Search for the cell housing the specified text and yield its (X, Y) center coordinate. 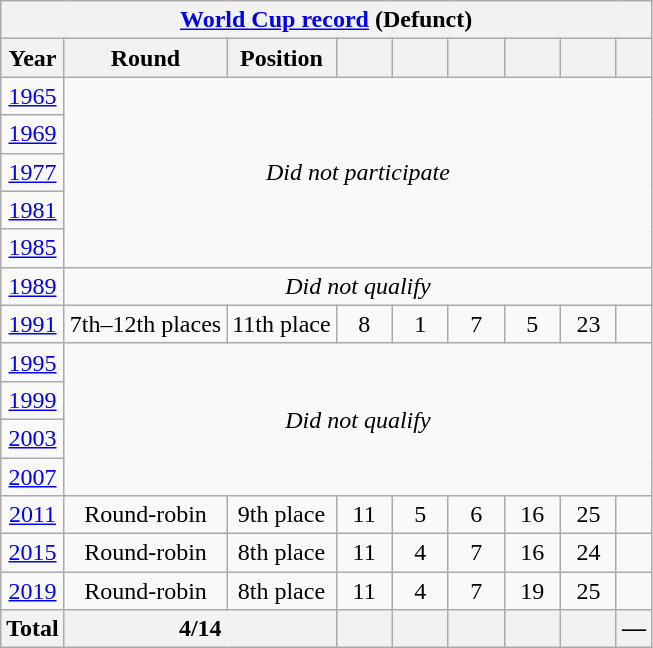
World Cup record (Defunct) (326, 20)
2007 (33, 477)
Position (282, 58)
1991 (33, 324)
Total (33, 629)
1981 (33, 210)
1965 (33, 96)
2003 (33, 438)
7th–12th places (145, 324)
8 (364, 324)
1999 (33, 400)
2019 (33, 591)
23 (588, 324)
19 (532, 591)
1985 (33, 248)
2015 (33, 553)
6 (476, 515)
24 (588, 553)
1969 (33, 134)
Year (33, 58)
1995 (33, 362)
Round (145, 58)
11th place (282, 324)
— (634, 629)
9th place (282, 515)
4/14 (200, 629)
Did not participate (358, 172)
2011 (33, 515)
1989 (33, 286)
1977 (33, 172)
1 (420, 324)
